Provide the [x, y] coordinate of the cell's center where the given text is located.  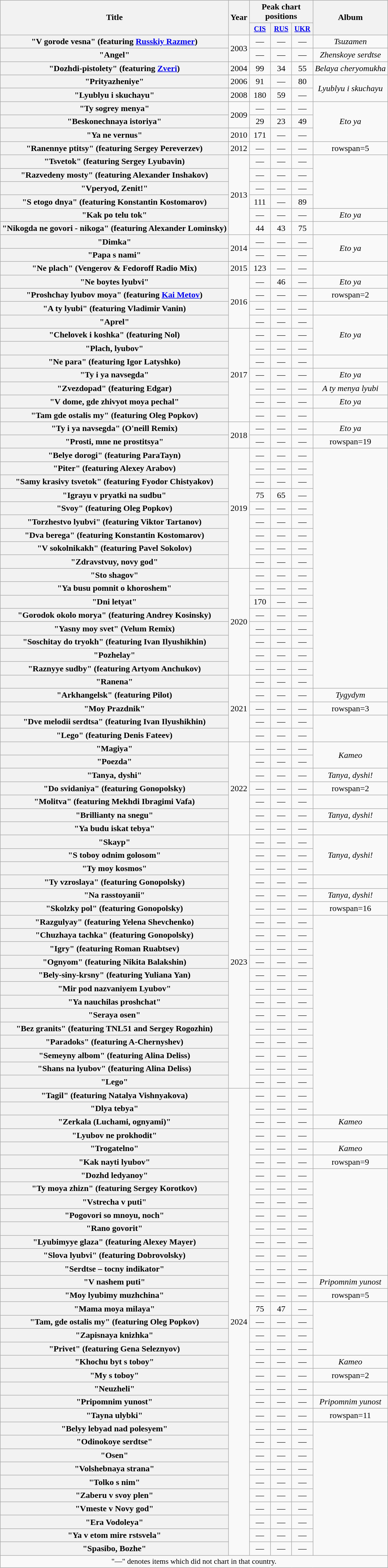
46 [281, 282]
"Pripomnim yunost" [114, 1402]
2020 [239, 622]
A ty menya lyubi [350, 388]
"Ty sogrey menya" [114, 108]
"Dozhd ledyanoy" [114, 1175]
"Semeyny albom" (featuring Alina Deliss) [114, 1055]
"Skolzky pol" (featuring Gonopolsky) [114, 909]
"Ty i ya navsegda" [114, 375]
"Mama moya milaya" [114, 1308]
"Dozhdi-pistolety" (featuring Zveri) [114, 68]
"Bely-siny-krsny" (featuring Yuliana Yan) [114, 975]
"Arkhangelsk" (featuring Pilot) [114, 695]
2010 [239, 135]
"Osen" [114, 1455]
123 [260, 268]
rowspan=3 [350, 708]
"S toboy odnim golosom" [114, 855]
"Na rasstoyanii" [114, 895]
"Prityazheniye" [114, 82]
"Odinokoye serdtse" [114, 1442]
"Zaberu v svoy plen" [114, 1495]
"Beskonechnaya istoriya" [114, 122]
"Chuzhaya tachka" (featuring Gonopolsky) [114, 935]
29 [260, 122]
"Prosti, mne ne prostitsya" [114, 441]
Tsuzamen [350, 41]
"Belye dorogi" (featuring ParaTayn) [114, 455]
65 [281, 495]
"Soschitay do tryokh" (featuring Ivan Ilyushikhin) [114, 642]
"Torzhestvo lyubvi" (featuring Viktor Tartanov) [114, 522]
"Kak nayti lyubov" [114, 1162]
"Tsvetok" (featuring Sergey Lyubavin) [114, 162]
"Trogatelno" [114, 1149]
55 [302, 68]
"Razvedeny mosty" (featuring Alexander Inshakov) [114, 175]
99 [260, 68]
80 [302, 82]
CIS [260, 29]
"Ya budu iskat tebya" [114, 828]
"Igry" (featuring Roman Ruabtsev) [114, 949]
Album [350, 18]
170 [260, 602]
Year [239, 18]
"Papa s nami" [114, 255]
"Volshebnaya strana" [114, 1468]
"Sto shagov" [114, 575]
2012 [239, 148]
"Dve melodii serdtsa" (featuring Ivan Ilyushikhin) [114, 722]
"Do svidaniya" (featuring Gonopolsky) [114, 788]
"Pogovori so mnoyu, noch" [114, 1215]
"Brillianty na snegu" [114, 815]
"Zvezdopad" (featuring Edgar) [114, 388]
Lyublyu i skuchayu [350, 88]
2024 [239, 1322]
59 [281, 95]
"Tagil" (featuring Natalya Vishnyakova) [114, 1095]
"Zerkala (Luchami, ognyami)" [114, 1122]
"Yasny moy svet" (Velum Remix) [114, 628]
Belaya cheryomukha [350, 68]
Peak chart positions [281, 12]
"Dlya tebya" [114, 1108]
"Vperyod, Zenit!" [114, 188]
"Ty moya zhizn" (featuring Sergey Korotkov) [114, 1189]
"Ya v etom mire rstsvela" [114, 1535]
2019 [239, 508]
47 [281, 1308]
180 [260, 95]
"Seraya osen" [114, 1015]
"Zapisnaya knizhka" [114, 1335]
"Bez granits" (featuring TNL51 and Sergey Rogozhin) [114, 1028]
Zhenskoye serdtse [350, 55]
"Chelovek i koshka" (featuring Nol) [114, 335]
"Proshchay lyubov moya" (featuring Kai Metov) [114, 295]
2015 [239, 268]
"Lego" [114, 1082]
"V gorode vesna" (featuring Russkiy Razmer) [114, 41]
"V sokolnikakh" (featuring Pavel Sokolov) [114, 548]
2021 [239, 708]
"Samy krasivy tsvetok" (featuring Fyodor Chistyakov) [114, 482]
"Plach, lyubov" [114, 348]
2006 [239, 82]
"Rano govorit" [114, 1228]
"Ne para" (featuring Igor Latyshko) [114, 362]
"Ty i ya navsegda" (O'neill Remix) [114, 428]
"Tolko s nim" [114, 1482]
"Serdtse – tocny indikator" [114, 1268]
"—" denotes items which did not chart in that country. [194, 1562]
"A ty lyubi" (featuring Vladimir Vanin) [114, 308]
"Poezda" [114, 762]
"Privet" (featuring Gena Seleznyov) [114, 1349]
"Molitva" (featuring Mekhdi Ibragimi Vafa) [114, 802]
"Tanya, dyshi" [114, 775]
"Raznyye sudby" (featuring Artyom Anchukov) [114, 668]
"Khochu byt s toboy" [114, 1362]
"Dni letyat" [114, 602]
"Dimka" [114, 241]
"Slova lyubvi" (featuring Dobrovolsky) [114, 1255]
"S etogo dnya" (featuring Konstantin Kostomarov) [114, 201]
rowspan=19 [350, 441]
"Vstrecha v puti" [114, 1202]
23 [281, 122]
"Nikogda ne govori - nikoga" (featuring Alexander Lominsky) [114, 228]
"Vmeste v Novy god" [114, 1508]
"Ya busu pomnit o khoroshem" [114, 588]
"Lego" (featuring Denis Fateev) [114, 735]
2023 [239, 961]
"Moy lyubimy muzhchina" [114, 1295]
"Magiya" [114, 748]
"Tam, gde ostalis my" (featuring Oleg Popkov) [114, 1322]
"Zdravstvuy, novy god" [114, 562]
"Kak po telu tok" [114, 215]
2018 [239, 435]
"Era Vodoleya" [114, 1522]
2017 [239, 375]
"Lyubimyye glaza" (featuring Alexey Mayer) [114, 1242]
2022 [239, 788]
"My s toboy" [114, 1375]
"Angel" [114, 55]
"Neuzheli" [114, 1389]
"V nashem puti" [114, 1282]
"Ognyom" (featuring Nikita Balakshin) [114, 962]
"Lyubov ne prokhodit" [114, 1135]
"V dome, gde zhivyot moya pechal" [114, 402]
"Ty vzroslaya" (featuring Gonopolsky) [114, 882]
rowspan=9 [350, 1162]
111 [260, 201]
89 [302, 201]
44 [260, 228]
"Belyy lebyad nad polesyem" [114, 1429]
"Lyublyu i skuchayu" [114, 95]
43 [281, 228]
2013 [239, 195]
91 [260, 82]
"Skayp" [114, 842]
"Pozhelay" [114, 655]
"Aprel" [114, 322]
2014 [239, 248]
"Moy Prazdnik" [114, 708]
"Igrayu v pryatki na sudbu" [114, 495]
"Tam gde ostalis my" (featuring Oleg Popkov) [114, 415]
Tygydym [350, 695]
"Tayna ulybki" [114, 1415]
RUS [281, 29]
"Ranennye ptitsy" (featuring Sergey Pereverzev) [114, 148]
"Mir pod nazvaniyem Lyubov" [114, 988]
2003 [239, 48]
34 [281, 68]
2016 [239, 302]
2009 [239, 115]
"Razgulyay" (featuring Yelena Shevchenko) [114, 922]
"Ne plach" (Vengerov & Fedoroff Radio Mix) [114, 268]
"Ne boytes lyubvi" [114, 282]
"Dva berega" (featuring Konstantin Kostomarov) [114, 535]
"Ya ne vernus" [114, 135]
"Ty moy kosmos" [114, 868]
"Ya nauchilas proshchat" [114, 1002]
49 [302, 122]
"Piter" (featuring Alexey Arabov) [114, 468]
"Ranena" [114, 682]
2004 [239, 68]
"Shans na lyubov" (featuring Alina Deliss) [114, 1068]
"Svoy" (featuring Oleg Popkov) [114, 508]
"Gorodok okolo morya" (featuring Andrey Kosinsky) [114, 615]
rowspan=16 [350, 909]
rowspan=11 [350, 1415]
Title [114, 18]
"Paradoks" (featuring A-Chernyshev) [114, 1042]
UKR [302, 29]
2008 [239, 95]
"Spasibo, Bozhe" [114, 1549]
171 [260, 135]
